Return the [x, y] coordinate for the center point of the cell that contains the specified text.  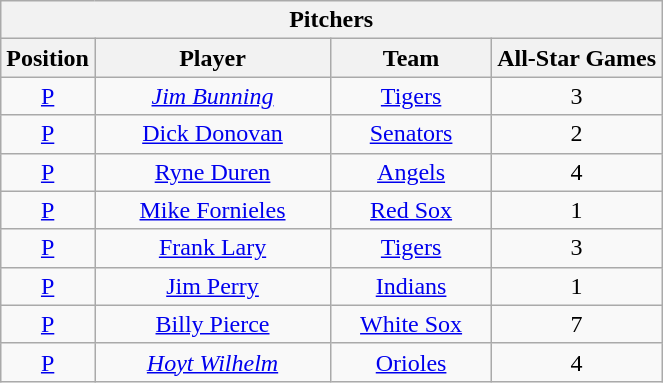
Player [212, 58]
Ryne Duren [212, 172]
White Sox [412, 324]
Mike Fornieles [212, 210]
Position [48, 58]
Indians [412, 286]
All-Star Games [577, 58]
2 [577, 134]
Billy Pierce [212, 324]
Frank Lary [212, 248]
Team [412, 58]
Jim Perry [212, 286]
Red Sox [412, 210]
Hoyt Wilhelm [212, 362]
Jim Bunning [212, 96]
7 [577, 324]
Orioles [412, 362]
Angels [412, 172]
Senators [412, 134]
Pitchers [332, 20]
Dick Donovan [212, 134]
